Scan for the cell matching the given text and deliver its (x, y) coordinate at center. 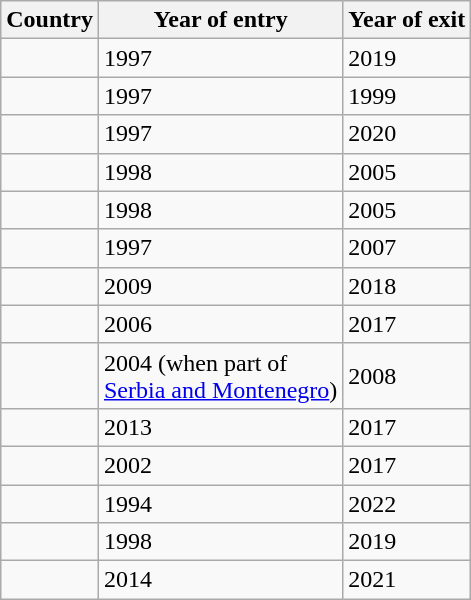
2020 (407, 134)
1999 (407, 96)
2021 (407, 580)
Year of entry (220, 20)
1994 (220, 503)
2002 (220, 465)
2018 (407, 286)
2004 (when part ofSerbia and Montenegro) (220, 376)
2014 (220, 580)
2013 (220, 427)
Country (50, 20)
2009 (220, 286)
2008 (407, 376)
2022 (407, 503)
2007 (407, 248)
2006 (220, 324)
Year of exit (407, 20)
